Locate the cell with the specified text and output its (x, y) center coordinate. 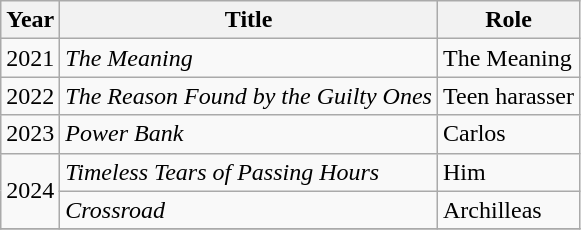
Him (508, 172)
Archilleas (508, 210)
2022 (30, 96)
2024 (30, 191)
Year (30, 20)
Role (508, 20)
2021 (30, 58)
Crossroad (249, 210)
Teen harasser (508, 96)
Title (249, 20)
Timeless Tears of Passing Hours (249, 172)
2023 (30, 134)
The Reason Found by the Guilty Ones (249, 96)
Power Bank (249, 134)
Carlos (508, 134)
